Provide the [x, y] coordinate of the cell's center where the given text is located.  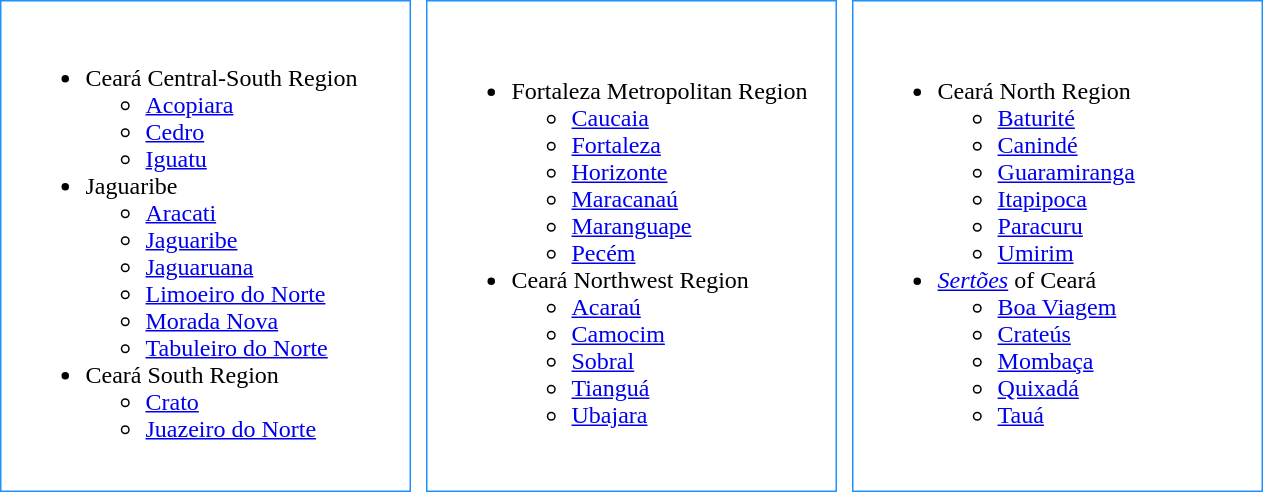
Fortaleza Metropolitan RegionCaucaiaFortalezaHorizonteMaracanaúMaranguapePecémCeará Northwest RegionAcaraúCamocimSobralTianguáUbajara [632, 246]
Ceará North RegionBaturitéCanindéGuaramirangaItapipocaParacuruUmirimSertões of CearáBoa ViagemCrateúsMombaçaQuixadáTauá [1058, 246]
